Output the [x, y] coordinate of the center of the cell containing the given text.  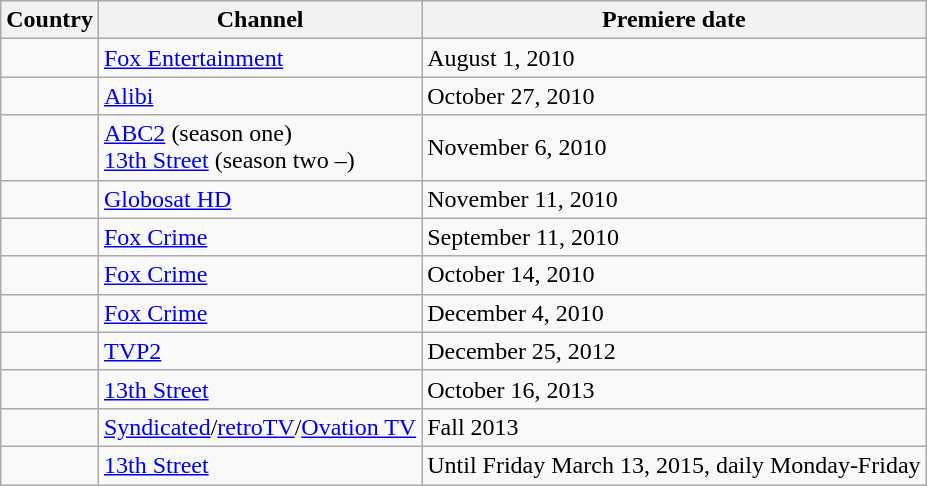
Alibi [260, 96]
ABC2 (season one)13th Street (season two –) [260, 148]
August 1, 2010 [674, 58]
Channel [260, 20]
September 11, 2010 [674, 237]
November 6, 2010 [674, 148]
Premiere date [674, 20]
October 27, 2010 [674, 96]
Globosat HD [260, 199]
October 14, 2010 [674, 275]
Fall 2013 [674, 427]
Fox Entertainment [260, 58]
Country [50, 20]
Until Friday March 13, 2015, daily Monday-Friday [674, 465]
Syndicated/retroTV/Ovation TV [260, 427]
October 16, 2013 [674, 389]
December 4, 2010 [674, 313]
TVP2 [260, 351]
November 11, 2010 [674, 199]
December 25, 2012 [674, 351]
